Determine the [x, y] coordinate at the center of the cell enclosing the given text.  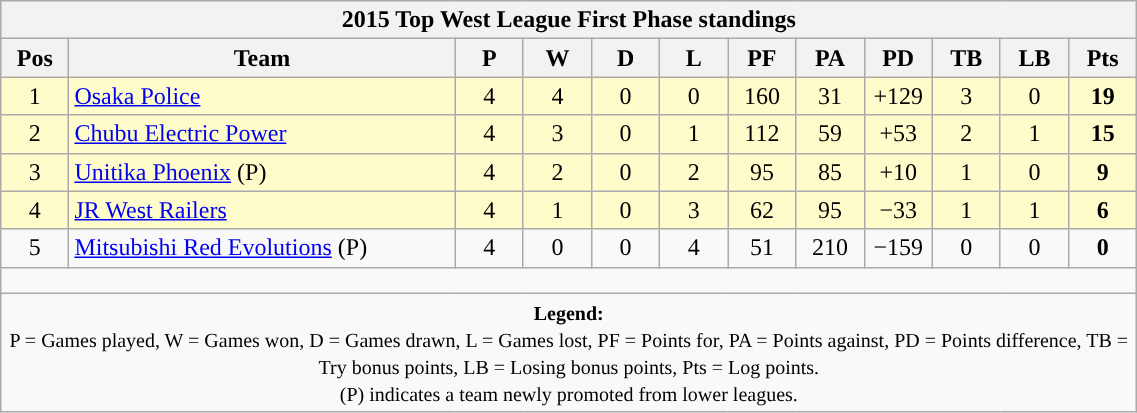
85 [830, 172]
9 [1103, 172]
2015 Top West League First Phase standings [569, 20]
160 [762, 96]
Unitika Phoenix (P) [262, 172]
5 [35, 248]
Chubu Electric Power [262, 134]
Team [262, 58]
Pos [35, 58]
W [557, 58]
31 [830, 96]
Osaka Police [262, 96]
6 [1103, 210]
P [489, 58]
PF [762, 58]
+53 [898, 134]
Pts [1103, 58]
15 [1103, 134]
112 [762, 134]
51 [762, 248]
Mitsubishi Red Evolutions (P) [262, 248]
JR West Railers [262, 210]
210 [830, 248]
+10 [898, 172]
TB [966, 58]
−33 [898, 210]
59 [830, 134]
L [694, 58]
62 [762, 210]
PA [830, 58]
−159 [898, 248]
PD [898, 58]
+129 [898, 96]
19 [1103, 96]
LB [1034, 58]
D [625, 58]
